Extract the (X, Y) coordinate from the center of the cell holding the provided text.  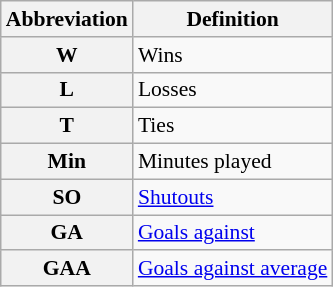
Ties (233, 126)
T (67, 126)
Min (67, 162)
W (67, 55)
Losses (233, 90)
Shutouts (233, 197)
Minutes played (233, 162)
L (67, 90)
Definition (233, 19)
Abbreviation (67, 19)
Goals against average (233, 269)
SO (67, 197)
GA (67, 233)
Wins (233, 55)
Goals against (233, 233)
GAA (67, 269)
